Detect which cell encompasses the target text, then output its (x, y) center coordinate. 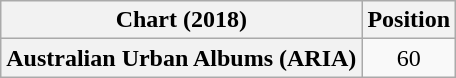
Position (409, 20)
Australian Urban Albums (ARIA) (182, 58)
Chart (2018) (182, 20)
60 (409, 58)
